Output the (X, Y) coordinate of the center of the cell containing the given text.  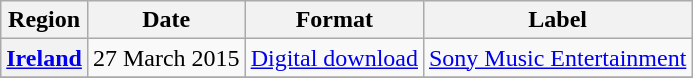
Region (44, 20)
Sony Music Entertainment (557, 58)
Ireland (44, 58)
Label (557, 20)
27 March 2015 (166, 58)
Date (166, 20)
Digital download (334, 58)
Format (334, 20)
